Output the (x, y) coordinate of the center of the cell containing the given text.  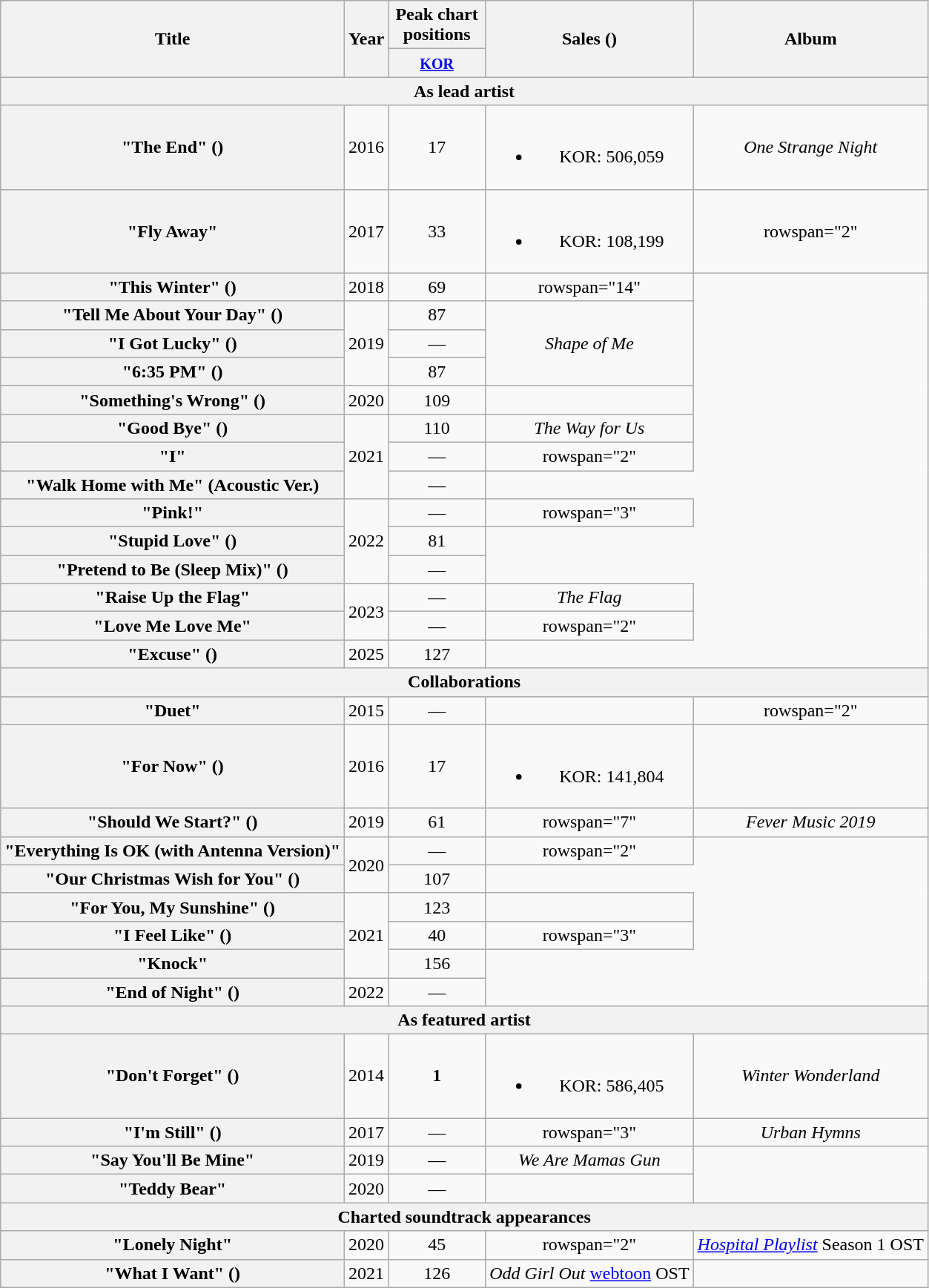
2025 (366, 654)
107 (437, 879)
Shape of Me (589, 343)
"Pink!" (173, 513)
"For You, My Sunshine" () (173, 907)
61 (437, 822)
123 (437, 907)
33 (437, 231)
rowspan="14" (589, 287)
"Raise Up the Flag" (173, 598)
110 (437, 428)
"Pretend to Be (Sleep Mix)" () (173, 569)
156 (437, 963)
Odd Girl Out webtoon OST (589, 1273)
Winter Wonderland (810, 1077)
"Lonely Night" (173, 1245)
The Flag (589, 598)
2014 (366, 1077)
KOR: 108,199 (589, 231)
KOR: 586,405 (589, 1077)
2023 (366, 612)
69 (437, 287)
Sales () (589, 39)
"Duet" (173, 710)
Hospital Playlist Season 1 OST (810, 1245)
"Love Me Love Me" (173, 626)
1 (437, 1077)
The Way for Us (589, 428)
"Teddy Bear" (173, 1189)
One Strange Night (810, 147)
127 (437, 654)
KOR: 506,059 (589, 147)
"Good Bye" () (173, 428)
"I" (173, 456)
KOR: 141,804 (589, 767)
KOR (437, 63)
"Our Christmas Wish for You" () (173, 879)
2018 (366, 287)
"Should We Start?" () (173, 822)
"Excuse" () (173, 654)
Peak chart positions (437, 25)
"The End" () (173, 147)
"Don't Forget" () (173, 1077)
40 (437, 935)
"Tell Me About Your Day" () (173, 315)
Year (366, 39)
As lead artist (464, 91)
"Walk Home with Me" (Acoustic Ver.) (173, 484)
"This Winter" () (173, 287)
"I'm Still" () (173, 1132)
Album (810, 39)
"Knock" (173, 963)
109 (437, 400)
Fever Music 2019 (810, 822)
45 (437, 1245)
We Are Mamas Gun (589, 1160)
Urban Hymns (810, 1132)
"Stupid Love" () (173, 541)
"I Got Lucky" () (173, 343)
"Everything Is OK (with Antenna Version)" (173, 851)
As featured artist (464, 1020)
2015 (366, 710)
"Fly Away" (173, 231)
"I Feel Like" () (173, 935)
"Something's Wrong" () (173, 400)
81 (437, 541)
rowspan="7" (589, 822)
Charted soundtrack appearances (464, 1217)
"End of Night" () (173, 991)
"Say You'll Be Mine" (173, 1160)
"What I Want" () (173, 1273)
Title (173, 39)
126 (437, 1273)
"For Now" () (173, 767)
Collaborations (464, 682)
"6:35 PM" () (173, 371)
